Return the [X, Y] coordinate for the center point of the cell that contains the specified text.  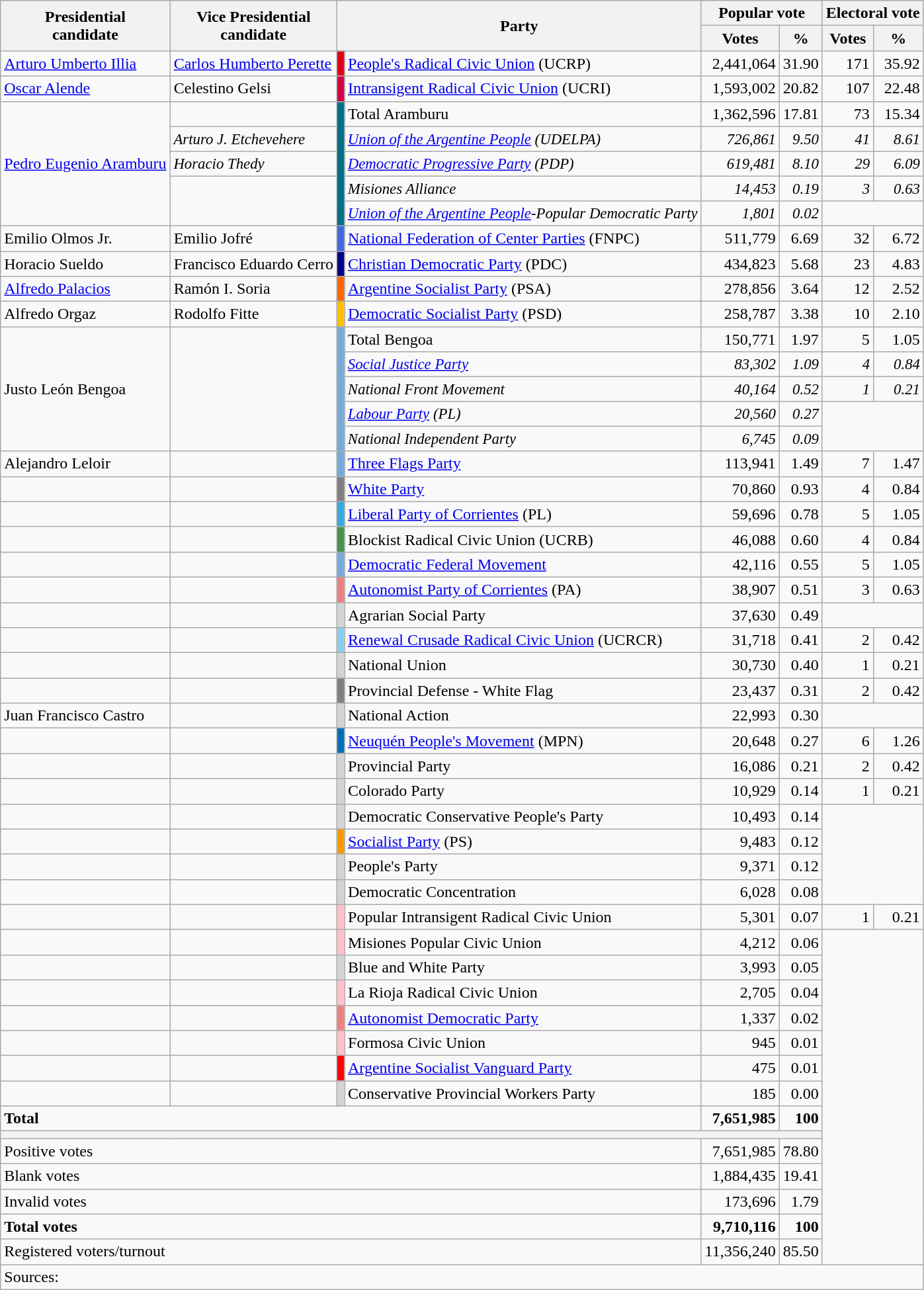
Labour Party (PL) [523, 414]
1,801 [740, 214]
6.09 [898, 164]
0.41 [800, 640]
16,086 [740, 766]
Positive votes [351, 1151]
Colorado Party [523, 791]
Misiones Popular Civic Union [523, 942]
8.10 [800, 164]
0.00 [800, 1094]
Autonomist Democratic Party [523, 1018]
258,787 [740, 314]
Formosa Civic Union [523, 1043]
0.49 [800, 615]
619,481 [740, 164]
Three Flags Party [523, 464]
People's Party [523, 867]
0.40 [800, 666]
2.10 [898, 314]
Justo León Bengoa [85, 389]
6 [848, 741]
171 [848, 64]
Social Justice Party [523, 365]
Celestino Gelsi [253, 89]
22,993 [740, 716]
0.93 [800, 489]
20.82 [800, 89]
1.47 [898, 464]
434,823 [740, 264]
20,560 [740, 414]
1.79 [800, 1201]
Total votes [351, 1226]
31,718 [740, 640]
150,771 [740, 339]
107 [848, 89]
0.51 [800, 589]
1.97 [800, 339]
32 [848, 238]
Intransigent Radical Civic Union (UCRI) [523, 89]
30,730 [740, 666]
85.50 [800, 1252]
2.52 [898, 289]
19.41 [800, 1176]
Agrarian Social Party [523, 615]
Popular vote [762, 13]
0.19 [800, 189]
Union of the Argentine People-Popular Democratic Party [523, 214]
0.05 [800, 967]
Socialist Party (PS) [523, 841]
15.34 [898, 114]
National Independent Party [523, 439]
10,493 [740, 816]
Pedro Eugenio Aramburu [85, 163]
Horacio Thedy [253, 164]
37,630 [740, 615]
12 [848, 289]
1,884,435 [740, 1176]
35.92 [898, 64]
41 [848, 139]
Alfredo Orgaz [85, 314]
6,745 [740, 439]
National Action [523, 716]
Blockist Radical Civic Union (UCRB) [523, 539]
Carlos Humberto Perette [253, 64]
Vice Presidentialcandidate [253, 26]
Emilio Jofré [253, 238]
945 [740, 1043]
Argentine Socialist Party (PSA) [523, 289]
Ramón I. Soria [253, 289]
Total Aramburu [523, 114]
Democratic Concentration [523, 892]
38,907 [740, 589]
Provincial Party [523, 766]
22.48 [898, 89]
Union of the Argentine People (UDELPA) [523, 139]
Horacio Sueldo [85, 264]
14,453 [740, 189]
Democratic Conservative People's Party [523, 816]
11,356,240 [740, 1252]
National Federation of Center Parties (FNPC) [523, 238]
Arturo J. Etchevehere [253, 139]
Emilio Olmos Jr. [85, 238]
5.68 [800, 264]
83,302 [740, 365]
Arturo Umberto Illia [85, 64]
70,860 [740, 489]
Renewal Crusade Radical Civic Union (UCRCR) [523, 640]
9,483 [740, 841]
31.90 [800, 64]
Presidentialcandidate [85, 26]
Alejandro Leloir [85, 464]
Provincial Defense - White Flag [523, 691]
1.09 [800, 365]
23,437 [740, 691]
40,164 [740, 389]
1,337 [740, 1018]
2,705 [740, 992]
Democratic Socialist Party (PSD) [523, 314]
4.83 [898, 264]
Popular Intransigent Radical Civic Union [523, 917]
9.50 [800, 139]
173,696 [740, 1201]
1,362,596 [740, 114]
113,941 [740, 464]
La Rioja Radical Civic Union [523, 992]
726,861 [740, 139]
Democratic Progressive Party (PDP) [523, 164]
0.07 [800, 917]
0.08 [800, 892]
3.38 [800, 314]
Francisco Eduardo Cerro [253, 264]
Liberal Party of Corrientes (PL) [523, 514]
0.04 [800, 992]
Juan Francisco Castro [85, 716]
511,779 [740, 238]
20,648 [740, 741]
Sources: [462, 1277]
0.06 [800, 942]
Democratic Federal Movement [523, 564]
1.26 [898, 741]
Oscar Alende [85, 89]
7 [848, 464]
National Union [523, 666]
0.09 [800, 439]
National Front Movement [523, 389]
475 [740, 1068]
8.61 [898, 139]
6.69 [800, 238]
Neuquén People's Movement (MPN) [523, 741]
Total [351, 1119]
Registered voters/turnout [351, 1252]
White Party [523, 489]
59,696 [740, 514]
6,028 [740, 892]
Misiones Alliance [523, 189]
0.31 [800, 691]
0.78 [800, 514]
0.30 [800, 716]
Christian Democratic Party (PDC) [523, 264]
23 [848, 264]
Party [519, 26]
0.52 [800, 389]
0.55 [800, 564]
17.81 [800, 114]
2,441,064 [740, 64]
10 [848, 314]
Alfredo Palacios [85, 289]
6.72 [898, 238]
9,371 [740, 867]
Blue and White Party [523, 967]
Autonomist Party of Corrientes (PA) [523, 589]
278,856 [740, 289]
42,116 [740, 564]
3.64 [800, 289]
Total Bengoa [523, 339]
46,088 [740, 539]
4,212 [740, 942]
Electoral vote [873, 13]
5,301 [740, 917]
29 [848, 164]
Invalid votes [351, 1201]
0.60 [800, 539]
9,710,116 [740, 1226]
3,993 [740, 967]
73 [848, 114]
1,593,002 [740, 89]
Blank votes [351, 1176]
Argentine Socialist Vanguard Party [523, 1068]
1.49 [800, 464]
78.80 [800, 1151]
185 [740, 1094]
Rodolfo Fitte [253, 314]
10,929 [740, 791]
People's Radical Civic Union (UCRP) [523, 64]
Conservative Provincial Workers Party [523, 1094]
